For the text-containing cell, return its midpoint in [X, Y] coordinate format. 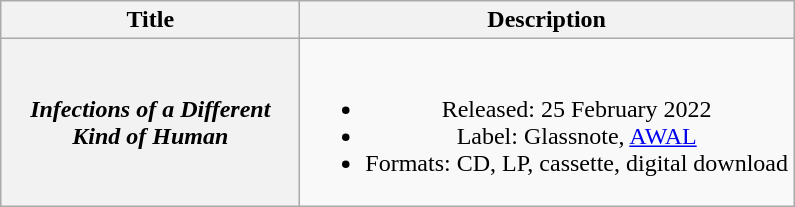
Released: 25 February 2022Label: Glassnote, AWALFormats: CD, LP, cassette, digital download [547, 122]
Description [547, 20]
Infections of a Different Kind of Human [150, 122]
Title [150, 20]
